Provide the (X, Y) coordinate of the cell's center where the given text is located.  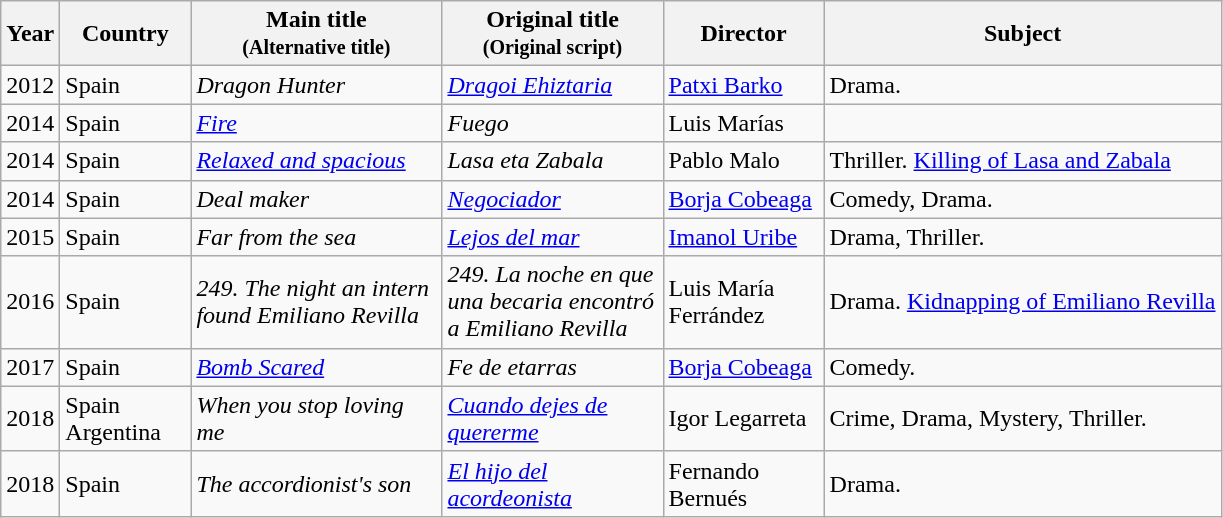
Fe de etarras (552, 367)
Dragon Hunter (316, 85)
2017 (30, 367)
Thriller. Killing of Lasa and Zabala (1022, 161)
Pablo Malo (744, 161)
Igor Legarreta (744, 418)
Country (126, 34)
249. La noche en que una becaria encontró a Emiliano Revilla (552, 302)
Comedy, Drama. (1022, 199)
Relaxed and spacious (316, 161)
Main title(Alternative title) (316, 34)
SpainArgentina (126, 418)
Imanol Uribe (744, 237)
Luis Marías (744, 123)
Deal maker (316, 199)
Far from the sea (316, 237)
Bomb Scared (316, 367)
Comedy. (1022, 367)
Director (744, 34)
Cuando dejes de quererme (552, 418)
Dragoi Ehiztaria (552, 85)
Drama, Thriller. (1022, 237)
2012 (30, 85)
Original title(Original script) (552, 34)
Crime, Drama, Mystery, Thriller. (1022, 418)
The accordionist's son (316, 484)
Subject (1022, 34)
Lasa eta Zabala (552, 161)
Fuego (552, 123)
Fernando Bernués (744, 484)
249. The night an intern found Emiliano Revilla (316, 302)
El hijo del acordeonista (552, 484)
Fire (316, 123)
Drama. Kidnapping of Emiliano Revilla (1022, 302)
Year (30, 34)
When you stop loving me (316, 418)
2016 (30, 302)
2015 (30, 237)
Patxi Barko (744, 85)
Lejos del mar (552, 237)
Luis María Ferrández (744, 302)
Negociador (552, 199)
